Scan for the cell matching the given text and deliver its [X, Y] coordinate at center. 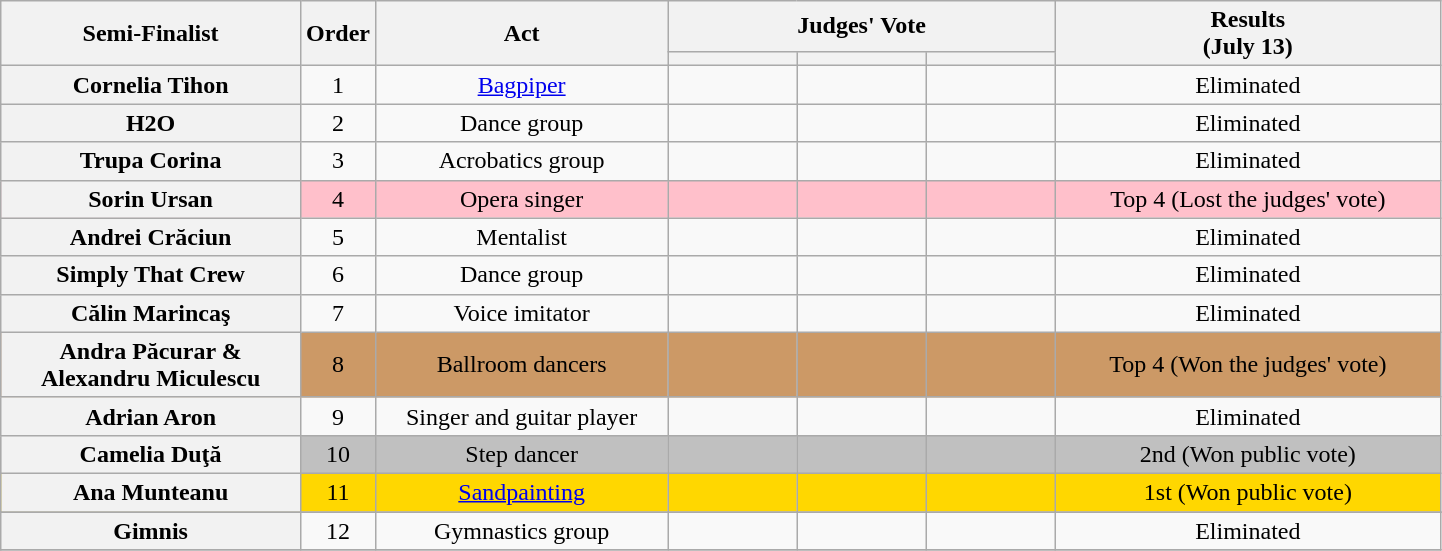
Top 4 (Lost the judges' vote) [1248, 199]
Acrobatics group [522, 161]
1 [338, 85]
Camelia Duţă [151, 454]
5 [338, 237]
Ana Munteanu [151, 492]
1st (Won public vote) [1248, 492]
Adrian Aron [151, 416]
8 [338, 364]
3 [338, 161]
Călin Marincaş [151, 313]
11 [338, 492]
Step dancer [522, 454]
Voice imitator [522, 313]
Gimnis [151, 531]
12 [338, 531]
4 [338, 199]
2nd (Won public vote) [1248, 454]
Results (July 13) [1248, 34]
6 [338, 275]
Andrei Crăciun [151, 237]
Trupa Corina [151, 161]
2 [338, 123]
9 [338, 416]
Singer and guitar player [522, 416]
10 [338, 454]
H2O [151, 123]
Act [522, 34]
Bagpiper [522, 85]
Semi-Finalist [151, 34]
Andra Păcurar & Alexandru Miculescu [151, 364]
Cornelia Tihon [151, 85]
Ballroom dancers [522, 364]
Simply That Crew [151, 275]
Sorin Ursan [151, 199]
Judges' Vote [862, 26]
7 [338, 313]
Top 4 (Won the judges' vote) [1248, 364]
Sandpainting [522, 492]
Mentalist [522, 237]
Opera singer [522, 199]
Order [338, 34]
Gymnastics group [522, 531]
